Determine the (X, Y) coordinate at the center of the cell enclosing the given text.  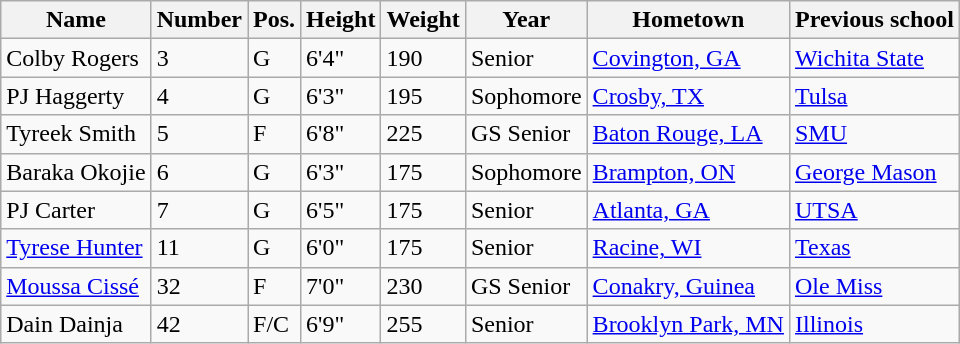
Atlanta, GA (688, 210)
32 (199, 286)
6 (199, 172)
Tyreek Smith (76, 134)
3 (199, 58)
Baton Rouge, LA (688, 134)
Colby Rogers (76, 58)
George Mason (874, 172)
6'0" (341, 248)
5 (199, 134)
Brooklyn Park, MN (688, 324)
Weight (423, 20)
Conakry, Guinea (688, 286)
Moussa Cissé (76, 286)
190 (423, 58)
195 (423, 96)
4 (199, 96)
Racine, WI (688, 248)
Number (199, 20)
UTSA (874, 210)
PJ Haggerty (76, 96)
Tulsa (874, 96)
Illinois (874, 324)
42 (199, 324)
Height (341, 20)
225 (423, 134)
7'0" (341, 286)
Brampton, ON (688, 172)
230 (423, 286)
Year (526, 20)
Baraka Okojie (76, 172)
Covington, GA (688, 58)
6'9" (341, 324)
Pos. (274, 20)
Dain Dainja (76, 324)
Previous school (874, 20)
255 (423, 324)
Ole Miss (874, 286)
Tyrese Hunter (76, 248)
6'5" (341, 210)
Crosby, TX (688, 96)
6'4" (341, 58)
11 (199, 248)
6'8" (341, 134)
SMU (874, 134)
Name (76, 20)
Wichita State (874, 58)
F/C (274, 324)
PJ Carter (76, 210)
7 (199, 210)
Texas (874, 248)
Hometown (688, 20)
